Scan for the cell matching the given text and deliver its (x, y) coordinate at center. 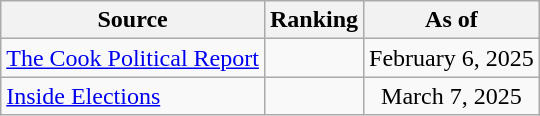
Inside Elections (133, 96)
As of (452, 20)
The Cook Political Report (133, 58)
February 6, 2025 (452, 58)
March 7, 2025 (452, 96)
Ranking (314, 20)
Source (133, 20)
